Scan for the cell matching the given text and deliver its [x, y] coordinate at center. 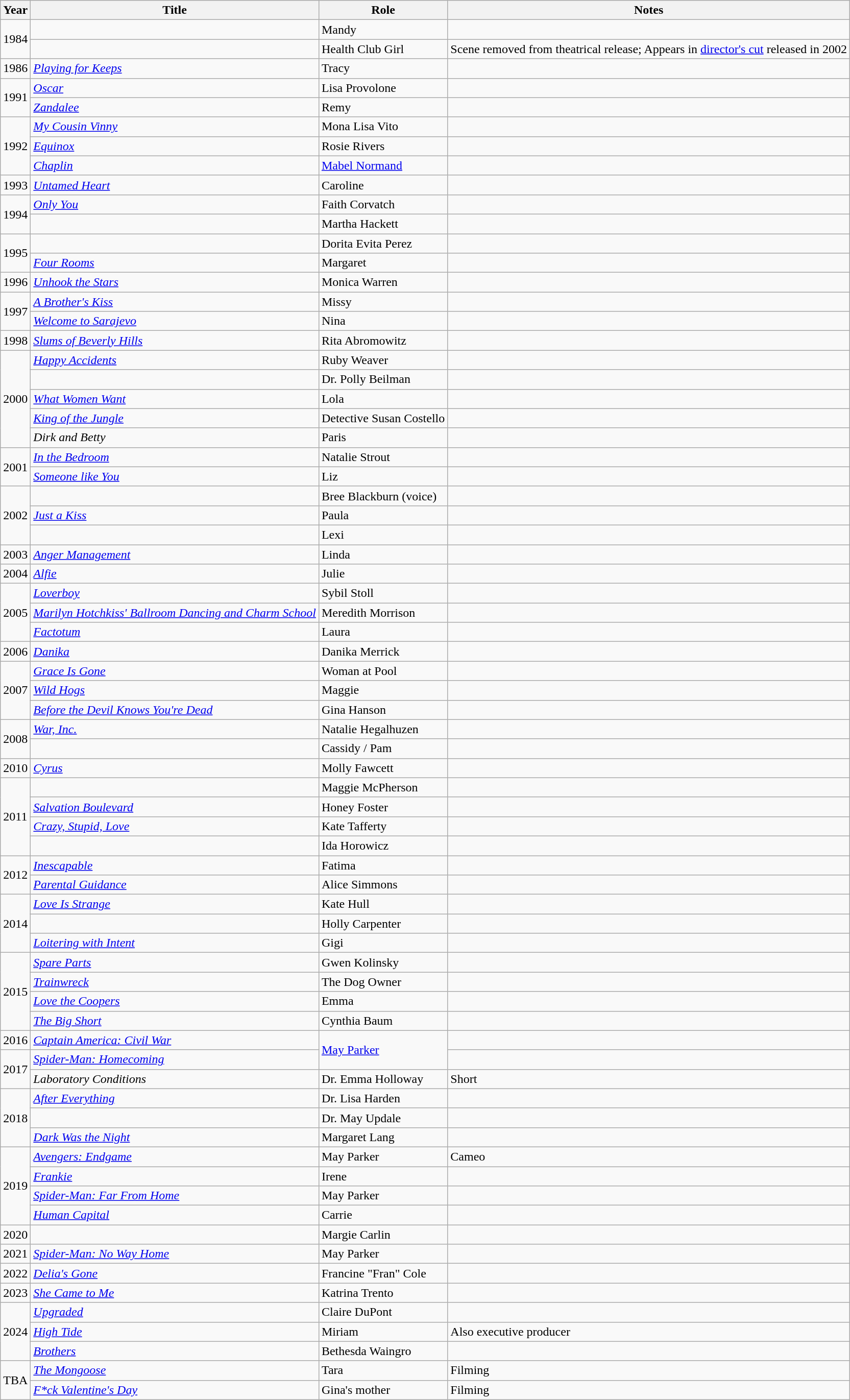
2006 [15, 651]
2019 [15, 1186]
Mona Lisa Vito [383, 127]
TBA [15, 1380]
2001 [15, 467]
2005 [15, 613]
Anger Management [175, 554]
Sybil Stoll [383, 593]
Mandy [383, 30]
Scene removed from theatrical release; Appears in director's cut released in 2002 [649, 49]
Danika Merrick [383, 651]
Gina's mother [383, 1390]
2021 [15, 1254]
Dr. Lisa Harden [383, 1098]
Alice Simmons [383, 885]
2000 [15, 399]
Meredith Morrison [383, 613]
Crazy, Stupid, Love [175, 826]
2008 [15, 739]
Gigi [383, 943]
Notes [649, 10]
Health Club Girl [383, 49]
Martha Hackett [383, 224]
Ruby Weaver [383, 360]
Also executive producer [649, 1332]
Equinox [175, 146]
Kate Tafferty [383, 826]
Lisa Provolone [383, 88]
Lola [383, 399]
2023 [15, 1293]
Upgraded [175, 1312]
Natalie Strout [383, 457]
Gina Hanson [383, 710]
Missy [383, 302]
Spider-Man: No Way Home [175, 1254]
Slums of Beverly Hills [175, 341]
F*ck Valentine's Day [175, 1390]
The Dog Owner [383, 982]
Oscar [175, 88]
1991 [15, 98]
Cassidy / Pam [383, 749]
2016 [15, 1040]
Welcome to Sarajevo [175, 321]
Linda [383, 554]
Factotum [175, 632]
Claire DuPont [383, 1312]
Spider-Man: Homecoming [175, 1059]
2002 [15, 515]
War, Inc. [175, 729]
Dr. May Updale [383, 1118]
In the Bedroom [175, 457]
Cameo [649, 1156]
A Brother's Kiss [175, 302]
1998 [15, 341]
Ida Horowicz [383, 846]
Holly Carpenter [383, 924]
Love the Coopers [175, 1001]
Dirk and Betty [175, 438]
Remy [383, 107]
Emma [383, 1001]
Zandalee [175, 107]
Inescapable [175, 865]
Dorita Evita Perez [383, 244]
Dr. Emma Holloway [383, 1079]
Honey Foster [383, 807]
2003 [15, 554]
Spider-Man: Far From Home [175, 1196]
Liz [383, 476]
Tracy [383, 68]
Margie Carlin [383, 1235]
Four Rooms [175, 263]
1994 [15, 214]
Someone like You [175, 476]
Loverboy [175, 593]
Cyrus [175, 768]
2022 [15, 1273]
1984 [15, 39]
Nina [383, 321]
2018 [15, 1118]
Lexi [383, 535]
High Tide [175, 1332]
2014 [15, 924]
Irene [383, 1176]
Margaret Lang [383, 1137]
Molly Fawcett [383, 768]
Laboratory Conditions [175, 1079]
Frankie [175, 1176]
1993 [15, 185]
Wild Hogs [175, 690]
1997 [15, 311]
Before the Devil Knows You're Dead [175, 710]
Maggie [383, 690]
Katrina Trento [383, 1293]
Caroline [383, 185]
Maggie McPherson [383, 787]
Paris [383, 438]
1995 [15, 253]
1996 [15, 282]
Salvation Boulevard [175, 807]
Gwen Kolinsky [383, 962]
Untamed Heart [175, 185]
Rosie Rivers [383, 146]
What Women Want [175, 399]
Bethesda Waingro [383, 1351]
Avengers: Endgame [175, 1156]
2004 [15, 574]
Playing for Keeps [175, 68]
Bree Blackburn (voice) [383, 496]
King of the Jungle [175, 418]
Rita Abromowitz [383, 341]
1986 [15, 68]
Just a Kiss [175, 515]
Role [383, 10]
Chaplin [175, 165]
Margaret [383, 263]
Happy Accidents [175, 360]
Detective Susan Costello [383, 418]
2024 [15, 1332]
Brothers [175, 1351]
My Cousin Vinny [175, 127]
Alfie [175, 574]
Miriam [383, 1332]
Dr. Polly Beilman [383, 379]
Trainwreck [175, 982]
Tara [383, 1370]
Grace Is Gone [175, 671]
2017 [15, 1069]
Spare Parts [175, 962]
Julie [383, 574]
Year [15, 10]
Francine "Fran" Cole [383, 1273]
Title [175, 10]
Faith Corvatch [383, 204]
Love Is Strange [175, 904]
After Everything [175, 1098]
She Came to Me [175, 1293]
2015 [15, 992]
Laura [383, 632]
The Mongoose [175, 1370]
Loitering with Intent [175, 943]
Monica Warren [383, 282]
2010 [15, 768]
2020 [15, 1235]
Woman at Pool [383, 671]
Danika [175, 651]
Cynthia Baum [383, 1021]
Human Capital [175, 1215]
Kate Hull [383, 904]
Mabel Normand [383, 165]
The Big Short [175, 1021]
2012 [15, 875]
Fatima [383, 865]
Delia's Gone [175, 1273]
Captain America: Civil War [175, 1040]
Natalie Hegalhuzen [383, 729]
Only You [175, 204]
2007 [15, 690]
Short [649, 1079]
Unhook the Stars [175, 282]
Parental Guidance [175, 885]
2011 [15, 816]
Paula [383, 515]
Marilyn Hotchkiss' Ballroom Dancing and Charm School [175, 613]
1992 [15, 146]
Carrie [383, 1215]
Dark Was the Night [175, 1137]
